Locate the cell with the specified text and output its [X, Y] center coordinate. 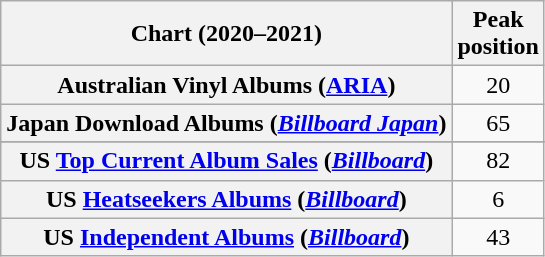
20 [498, 85]
Peakposition [498, 34]
43 [498, 237]
82 [498, 161]
Australian Vinyl Albums (ARIA) [226, 85]
65 [498, 123]
US Heatseekers Albums (Billboard) [226, 199]
US Independent Albums (Billboard) [226, 237]
Chart (2020–2021) [226, 34]
US Top Current Album Sales (Billboard) [226, 161]
Japan Download Albums (Billboard Japan) [226, 123]
6 [498, 199]
